Locate the cell with the specified text and output its [X, Y] center coordinate. 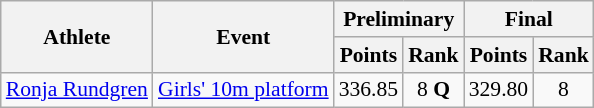
Ronja Rundgren [77, 90]
336.85 [368, 90]
Girls' 10m platform [244, 90]
Final [529, 19]
Preliminary [399, 19]
Event [244, 36]
329.80 [498, 90]
Athlete [77, 36]
8 Q [434, 90]
8 [564, 90]
